Provide the (x, y) coordinate of the cell's center where the given text is located.  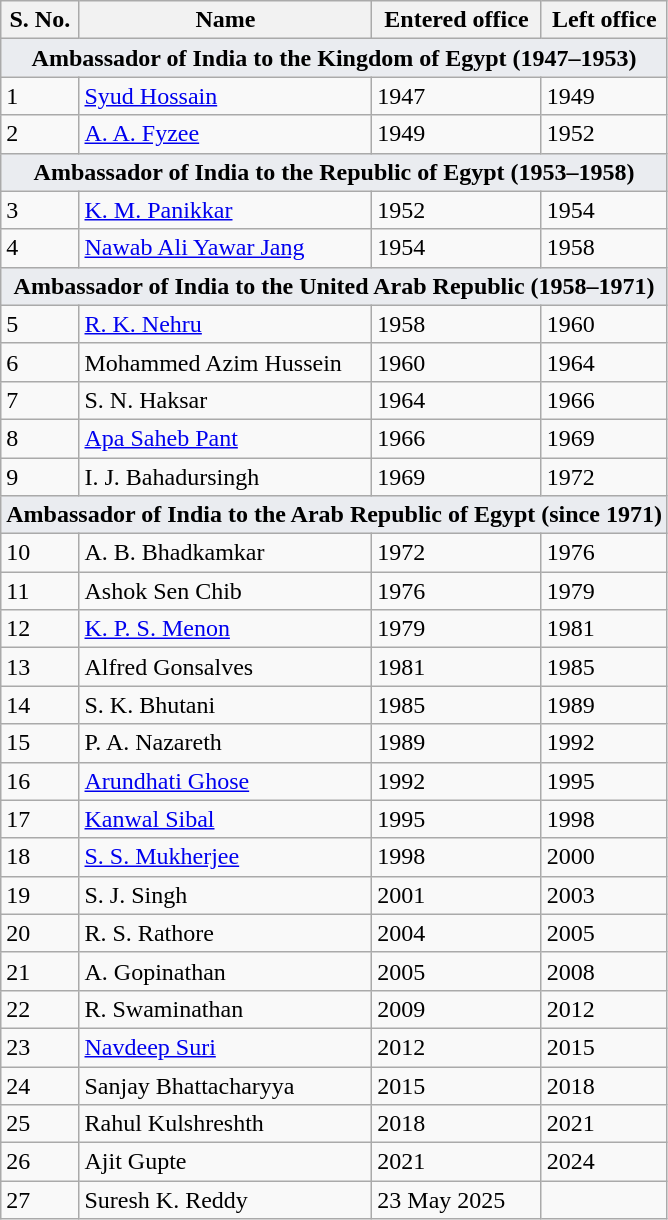
21 (40, 971)
8 (40, 438)
Kanwal Sibal (226, 819)
2003 (604, 895)
20 (40, 933)
13 (40, 667)
Navdeep Suri (226, 1047)
2001 (456, 895)
Left office (604, 20)
S. K. Bhutani (226, 705)
Name (226, 20)
R. K. Nehru (226, 324)
27 (40, 1200)
17 (40, 819)
10 (40, 553)
22 (40, 1009)
26 (40, 1162)
4 (40, 248)
S. S. Mukherjee (226, 857)
Ambassador of India to the Arab Republic of Egypt (since 1971) (334, 515)
Mohammed Azim Hussein (226, 362)
12 (40, 629)
25 (40, 1124)
Alfred Gonsalves (226, 667)
Nawab Ali Yawar Jang (226, 248)
7 (40, 400)
Suresh K. Reddy (226, 1200)
S. N. Haksar (226, 400)
24 (40, 1085)
R. S. Rathore (226, 933)
11 (40, 591)
K. P. S. Menon (226, 629)
23 May 2025 (456, 1200)
2008 (604, 971)
Ajit Gupte (226, 1162)
2009 (456, 1009)
2 (40, 134)
Ambassador of India to the Kingdom of Egypt (1947–1953) (334, 58)
Entered office (456, 20)
S. J. Singh (226, 895)
18 (40, 857)
1 (40, 96)
Apa Saheb Pant (226, 438)
23 (40, 1047)
Sanjay Bhattacharyya (226, 1085)
Syud Hossain (226, 96)
16 (40, 781)
2024 (604, 1162)
R. Swaminathan (226, 1009)
15 (40, 743)
A. Gopinathan (226, 971)
2000 (604, 857)
Rahul Kulshreshth (226, 1124)
9 (40, 477)
3 (40, 210)
Ambassador of India to the United Arab Republic (1958–1971) (334, 286)
Arundhati Ghose (226, 781)
6 (40, 362)
5 (40, 324)
14 (40, 705)
K. M. Panikkar (226, 210)
19 (40, 895)
2004 (456, 933)
S. No. (40, 20)
Ambassador of India to the Republic of Egypt (1953–1958) (334, 172)
Ashok Sen Chib (226, 591)
I. J. Bahadursingh (226, 477)
P. A. Nazareth (226, 743)
A. B. Bhadkamkar (226, 553)
A. A. Fyzee (226, 134)
1947 (456, 96)
